Identify which cell holds the provided text, then report its (X, Y) central coordinate. 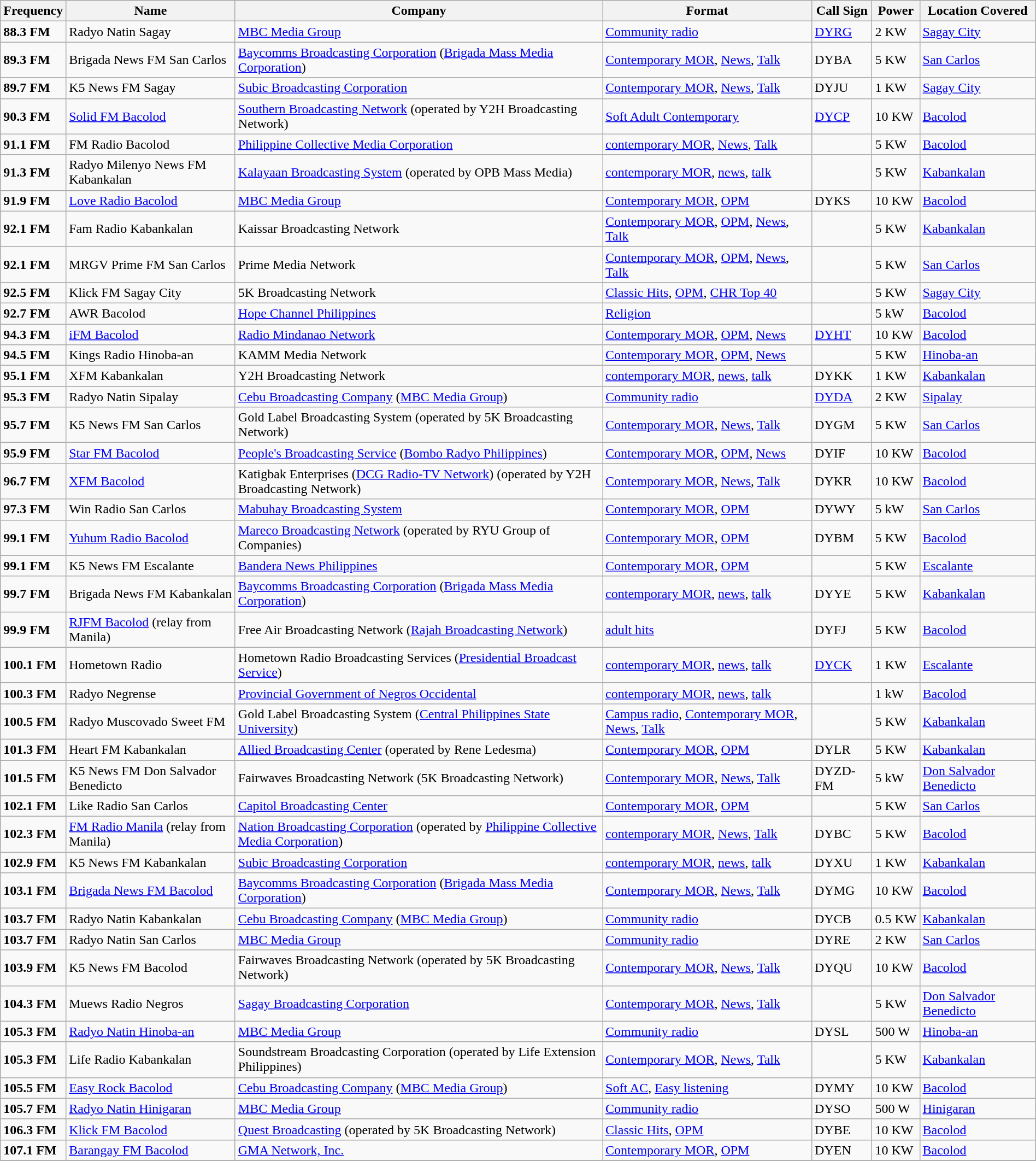
101.3 FM (33, 749)
DYRG (842, 32)
DYFJ (842, 630)
DYDA (842, 397)
Sagay Broadcasting Corporation (419, 1004)
Name (151, 11)
Soft AC, Easy listening (707, 1088)
FM Radio Manila (relay from Manila) (151, 834)
K5 News FM Don Salvador Benedicto (151, 777)
99.9 FM (33, 630)
Gold Label Broadcasting System (operated by 5K Broadcasting Network) (419, 425)
iFM Bacolod (151, 334)
100.5 FM (33, 722)
DYBC (842, 834)
DYIF (842, 453)
Klick FM Bacolod (151, 1129)
102.9 FM (33, 863)
Like Radio San Carlos (151, 806)
106.3 FM (33, 1129)
Radyo Milenyo News FM Kabankalan (151, 173)
Kalayaan Broadcasting System (operated by OPB Mass Media) (419, 173)
92.5 FM (33, 292)
Brigada News FM Bacolod (151, 891)
95.1 FM (33, 376)
Fairwaves Broadcasting Network (operated by 5K Broadcasting Network) (419, 967)
99.7 FM (33, 594)
K5 News FM San Carlos (151, 425)
Call Sign (842, 11)
Radyo Negrense (151, 693)
Gold Label Broadcasting System (Central Philippines State University) (419, 722)
Muews Radio Negros (151, 1004)
94.3 FM (33, 334)
89.7 FM (33, 88)
Kings Radio Hinoba-an (151, 355)
Radyo Natin Kabankalan (151, 919)
DYBM (842, 538)
Solid FM Bacolod (151, 116)
DYCB (842, 919)
Love Radio Bacolod (151, 201)
91.3 FM (33, 173)
95.9 FM (33, 453)
103.1 FM (33, 891)
Radyo Natin Hinoba-an (151, 1031)
DYRE (842, 940)
DYMY (842, 1088)
96.7 FM (33, 481)
K5 News FM Kabankalan (151, 863)
Easy Rock Bacolod (151, 1088)
DYBE (842, 1129)
Southern Broadcasting Network (operated by Y2H Broadcasting Network) (419, 116)
DYMG (842, 891)
Classic Hits, OPM, CHR Top 40 (707, 292)
89.3 FM (33, 60)
Philippine Collective Media Corporation (419, 144)
Prime Media Network (419, 265)
Brigada News FM San Carlos (151, 60)
90.3 FM (33, 116)
Soundstream Broadcasting Corporation (operated by Life Extension Philippines) (419, 1059)
Company (419, 11)
91.1 FM (33, 144)
102.1 FM (33, 806)
adult hits (707, 630)
Radyo Natin Sipalay (151, 397)
Capitol Broadcasting Center (419, 806)
Star FM Bacolod (151, 453)
Fam Radio Kabankalan (151, 228)
92.7 FM (33, 313)
102.3 FM (33, 834)
Katigbak Enterprises (DCG Radio-TV Network) (operated by Y2H Broadcasting Network) (419, 481)
KAMM Media Network (419, 355)
Classic Hits, OPM (707, 1129)
Campus radio, Contemporary MOR, News, Talk (707, 722)
Hometown Radio (151, 665)
105.5 FM (33, 1088)
K5 News FM Sagay (151, 88)
DYSL (842, 1031)
Radyo Natin Hinigaran (151, 1109)
Provincial Government of Negros Occidental (419, 693)
DYJU (842, 88)
RJFM Bacolod (relay from Manila) (151, 630)
DYEN (842, 1150)
DYYE (842, 594)
94.5 FM (33, 355)
DYLR (842, 749)
DYCP (842, 116)
DYSO (842, 1109)
DYBA (842, 60)
Hometown Radio Broadcasting Services (Presidential Broadcast Service) (419, 665)
XFM Bacolod (151, 481)
Win Radio San Carlos (151, 509)
DYXU (842, 863)
AWR Bacolod (151, 313)
Radyo Muscovado Sweet FM (151, 722)
People's Broadcasting Service (Bombo Radyo Philippines) (419, 453)
DYZD-FM (842, 777)
97.3 FM (33, 509)
Mareco Broadcasting Network (operated by RYU Group of Companies) (419, 538)
DYWY (842, 509)
91.9 FM (33, 201)
Barangay FM Bacolod (151, 1150)
Power (896, 11)
FM Radio Bacolod (151, 144)
Mabuhay Broadcasting System (419, 509)
103.9 FM (33, 967)
DYKK (842, 376)
Bandera News Philippines (419, 566)
95.7 FM (33, 425)
104.3 FM (33, 1004)
DYCK (842, 665)
Free Air Broadcasting Network (Rajah Broadcasting Network) (419, 630)
DYHT (842, 334)
Radyo Natin San Carlos (151, 940)
DYKS (842, 201)
Kaissar Broadcasting Network (419, 228)
Nation Broadcasting Corporation (operated by Philippine Collective Media Corporation) (419, 834)
Heart FM Kabankalan (151, 749)
Allied Broadcasting Center (operated by Rene Ledesma) (419, 749)
Location Covered (978, 11)
Yuhum Radio Bacolod (151, 538)
DYGM (842, 425)
95.3 FM (33, 397)
K5 News FM Escalante (151, 566)
Sipalay (978, 397)
100.1 FM (33, 665)
Format (707, 11)
88.3 FM (33, 32)
MRGV Prime FM San Carlos (151, 265)
DYKR (842, 481)
DYQU (842, 967)
Quest Broadcasting (operated by 5K Broadcasting Network) (419, 1129)
Radio Mindanao Network (419, 334)
Religion (707, 313)
Life Radio Kabankalan (151, 1059)
XFM Kabankalan (151, 376)
Hinigaran (978, 1109)
105.7 FM (33, 1109)
5K Broadcasting Network (419, 292)
Frequency (33, 11)
Radyo Natin Sagay (151, 32)
100.3 FM (33, 693)
Klick FM Sagay City (151, 292)
Hope Channel Philippines (419, 313)
Y2H Broadcasting Network (419, 376)
Brigada News FM Kabankalan (151, 594)
1 kW (896, 693)
Fairwaves Broadcasting Network (5K Broadcasting Network) (419, 777)
107.1 FM (33, 1150)
Soft Adult Contemporary (707, 116)
GMA Network, Inc. (419, 1150)
101.5 FM (33, 777)
K5 News FM Bacolod (151, 967)
0.5 KW (896, 919)
